Provide the [X, Y] coordinate of the cell's center where the given text is located.  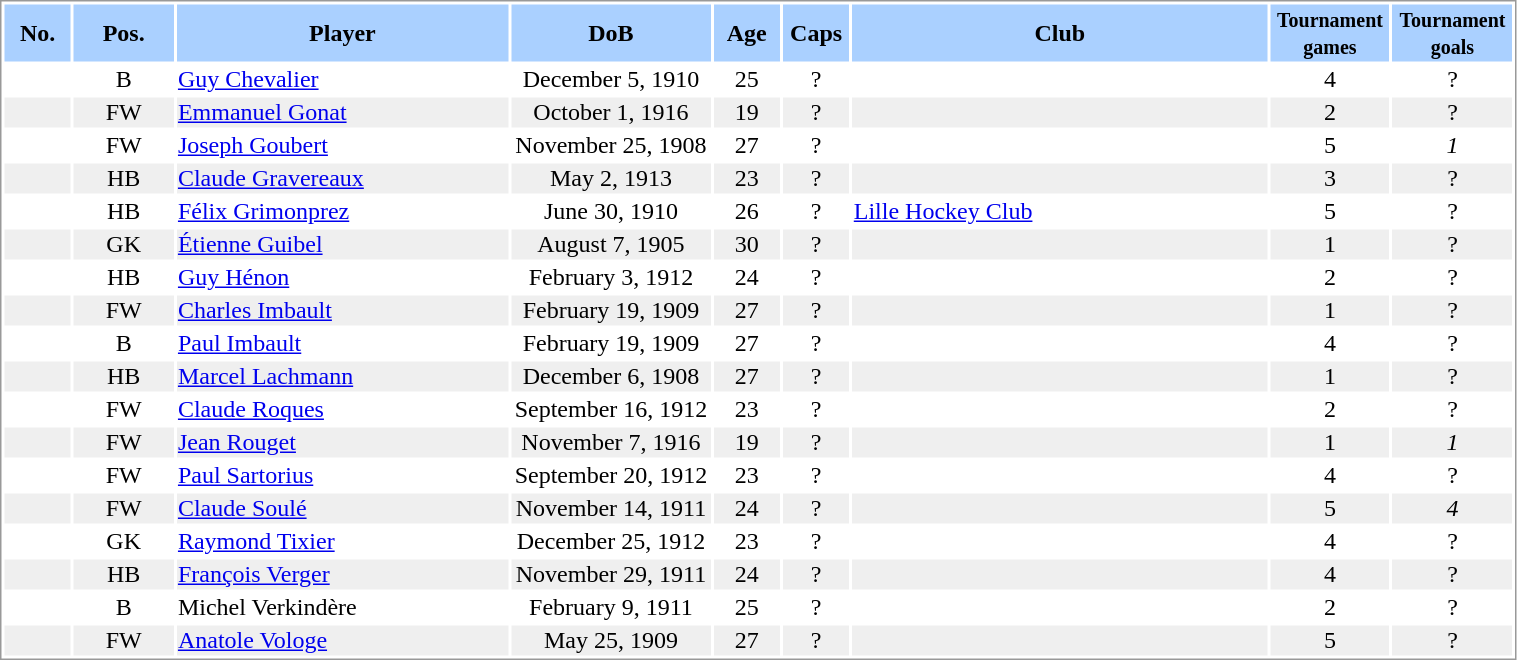
Charles Imbault [342, 311]
February 9, 1911 [610, 607]
Raymond Tixier [342, 541]
26 [747, 211]
Tournamentgames [1330, 32]
3 [1330, 179]
August 7, 1905 [610, 245]
October 1, 1916 [610, 113]
Jean Rouget [342, 443]
Tournamentgoals [1453, 32]
May 2, 1913 [610, 179]
Emmanuel Gonat [342, 113]
Age [747, 32]
Lille Hockey Club [1060, 211]
Félix Grimonprez [342, 211]
September 20, 1912 [610, 475]
Claude Roques [342, 409]
30 [747, 245]
December 5, 1910 [610, 79]
Guy Hénon [342, 277]
November 25, 1908 [610, 145]
Pos. [124, 32]
Club [1060, 32]
Anatole Vologe [342, 641]
Étienne Guibel [342, 245]
DoB [610, 32]
Paul Imbault [342, 343]
No. [37, 32]
Claude Soulé [342, 509]
Caps [816, 32]
May 25, 1909 [610, 641]
June 30, 1910 [610, 211]
François Verger [342, 575]
November 14, 1911 [610, 509]
November 7, 1916 [610, 443]
Claude Gravereaux [342, 179]
Michel Verkindère [342, 607]
Paul Sartorius [342, 475]
Joseph Goubert [342, 145]
February 3, 1912 [610, 277]
November 29, 1911 [610, 575]
Marcel Lachmann [342, 377]
December 25, 1912 [610, 541]
Player [342, 32]
Guy Chevalier [342, 79]
September 16, 1912 [610, 409]
December 6, 1908 [610, 377]
